Scan for the cell matching the given text and deliver its (x, y) coordinate at center. 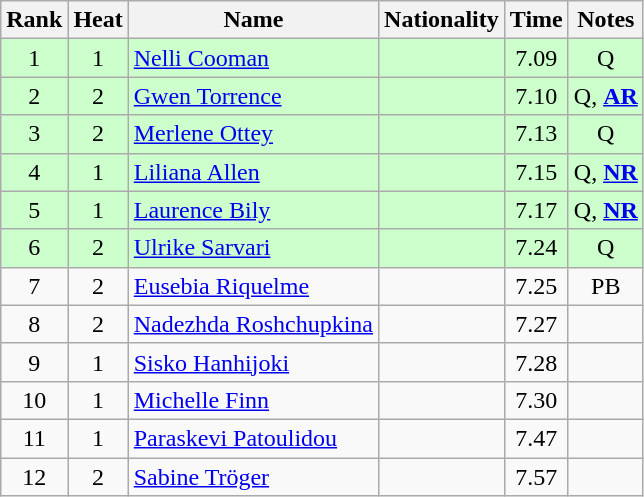
Gwen Torrence (253, 96)
7.57 (536, 477)
Nelli Cooman (253, 58)
7.13 (536, 134)
Sisko Hanhijoki (253, 362)
PB (606, 286)
7.47 (536, 438)
9 (34, 362)
11 (34, 438)
8 (34, 324)
Name (253, 20)
Paraskevi Patoulidou (253, 438)
4 (34, 172)
Sabine Tröger (253, 477)
Eusebia Riquelme (253, 286)
Q, AR (606, 96)
Nadezhda Roshchupkina (253, 324)
6 (34, 248)
Time (536, 20)
7.09 (536, 58)
Laurence Bily (253, 210)
Notes (606, 20)
7.30 (536, 400)
Ulrike Sarvari (253, 248)
7.15 (536, 172)
5 (34, 210)
7.28 (536, 362)
3 (34, 134)
7.25 (536, 286)
7.24 (536, 248)
7.27 (536, 324)
Heat (98, 20)
Rank (34, 20)
7.10 (536, 96)
12 (34, 477)
10 (34, 400)
7.17 (536, 210)
Liliana Allen (253, 172)
Nationality (442, 20)
Michelle Finn (253, 400)
Merlene Ottey (253, 134)
7 (34, 286)
